Identify which cell holds the provided text, then report its (x, y) central coordinate. 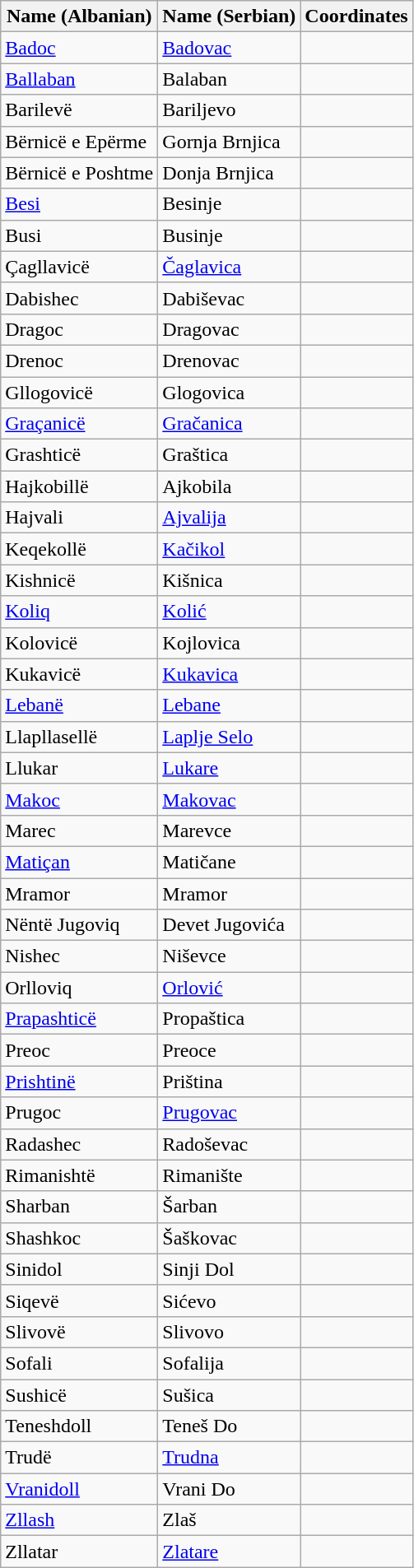
Drenoc (79, 361)
Gornja Brnjica (229, 142)
Prugoc (79, 1113)
Ballaban (79, 79)
Zlaš (229, 1520)
Hajvali (79, 518)
Vranidoll (79, 1489)
Slivovo (229, 1332)
Marec (79, 831)
Teneš Do (229, 1426)
Busi (79, 235)
Grashticë (79, 455)
Sofali (79, 1363)
Kukavicë (79, 674)
Radoševac (229, 1144)
Bërnicë e Poshtme (79, 173)
Preoc (79, 1050)
Zllash (79, 1520)
Sinji Dol (229, 1269)
Kolovicë (79, 643)
Matičane (229, 862)
Badoc (79, 48)
Trudë (79, 1458)
Slivovë (79, 1332)
Kolić (229, 612)
Llapllasellë (79, 737)
Rimanishtë (79, 1175)
Laplje Selo (229, 737)
Badovac (229, 48)
Čaglavica (229, 267)
Dabiševac (229, 298)
Drenovac (229, 361)
Preoce (229, 1050)
Sharban (79, 1207)
Name (Serbian) (229, 16)
Çagllavicë (79, 267)
Kojlovica (229, 643)
Ajkobila (229, 486)
Propaštica (229, 1019)
Kačikol (229, 549)
Sushicë (79, 1395)
Nëntë Jugoviq (79, 925)
Trudna (229, 1458)
Coordinates (356, 16)
Teneshdoll (79, 1426)
Radashec (79, 1144)
Besi (79, 204)
Kišnica (229, 580)
Graçanicë (79, 424)
Koliq (79, 612)
Niševce (229, 956)
Barilevë (79, 110)
Sofalija (229, 1363)
Hajkobillë (79, 486)
Bërnicë e Epërme (79, 142)
Lebane (229, 705)
Siqevë (79, 1300)
Donja Brnjica (229, 173)
Prugovac (229, 1113)
Prishtinë (79, 1082)
Zllatar (79, 1552)
Vrani Do (229, 1489)
Marevce (229, 831)
Makoc (79, 799)
Kishnicë (79, 580)
Makovac (229, 799)
Lebanë (79, 705)
Sinidol (79, 1269)
Dabishec (79, 298)
Zlatare (229, 1552)
Lukare (229, 768)
Businje (229, 235)
Llukar (79, 768)
Dragovac (229, 329)
Sušica (229, 1395)
Nishec (79, 956)
Rimanište (229, 1175)
Šarban (229, 1207)
Dragoc (79, 329)
Gllogovicë (79, 393)
Gračanica (229, 424)
Šaškovac (229, 1238)
Balaban (229, 79)
Orlović (229, 988)
Devet Jugovića (229, 925)
Keqekollë (79, 549)
Name (Albanian) (79, 16)
Shashkoc (79, 1238)
Orlloviq (79, 988)
Prapashticë (79, 1019)
Bariljevo (229, 110)
Ajvalija (229, 518)
Kukavica (229, 674)
Besinje (229, 204)
Graštica (229, 455)
Priština (229, 1082)
Glogovica (229, 393)
Matiçan (79, 862)
Sićevo (229, 1300)
